Return (x, y) of the center of cell containing provided text 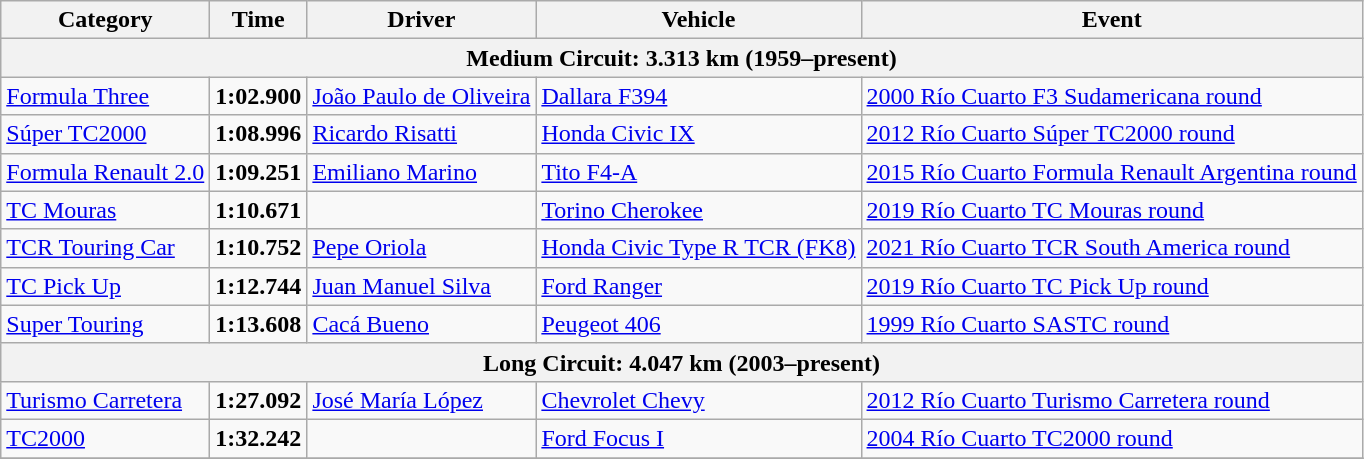
Ford Focus I (698, 438)
Medium Circuit: 3.313 km (1959–present) (682, 58)
TC Mouras (106, 210)
Super Touring (106, 324)
Ford Ranger (698, 286)
Formula Three (106, 96)
TCR Touring Car (106, 248)
Vehicle (698, 20)
TC Pick Up (106, 286)
Formula Renault 2.0 (106, 172)
Long Circuit: 4.047 km (2003–present) (682, 362)
Torino Cherokee (698, 210)
Turismo Carretera (106, 400)
TC2000 (106, 438)
2012 Río Cuarto Súper TC2000 round (1112, 134)
1:10.752 (258, 248)
Pepe Oriola (422, 248)
1:09.251 (258, 172)
2004 Río Cuarto TC2000 round (1112, 438)
2019 Río Cuarto TC Pick Up round (1112, 286)
Peugeot 406 (698, 324)
João Paulo de Oliveira (422, 96)
1:08.996 (258, 134)
Honda Civic Type R TCR (FK8) (698, 248)
Dallara F394 (698, 96)
1:13.608 (258, 324)
Cacá Bueno (422, 324)
Time (258, 20)
2015 Río Cuarto Formula Renault Argentina round (1112, 172)
2019 Río Cuarto TC Mouras round (1112, 210)
1:32.242 (258, 438)
1:27.092 (258, 400)
Driver (422, 20)
2012 Río Cuarto Turismo Carretera round (1112, 400)
Súper TC2000 (106, 134)
Emiliano Marino (422, 172)
2021 Río Cuarto TCR South America round (1112, 248)
Event (1112, 20)
1999 Río Cuarto SASTC round (1112, 324)
Juan Manuel Silva (422, 286)
1:12.744 (258, 286)
Honda Civic IX (698, 134)
Ricardo Risatti (422, 134)
1:02.900 (258, 96)
Tito F4-A (698, 172)
José María López (422, 400)
Chevrolet Chevy (698, 400)
Category (106, 20)
1:10.671 (258, 210)
2000 Río Cuarto F3 Sudamericana round (1112, 96)
